Provide the (x, y) coordinate of the cell's center where the given text is located.  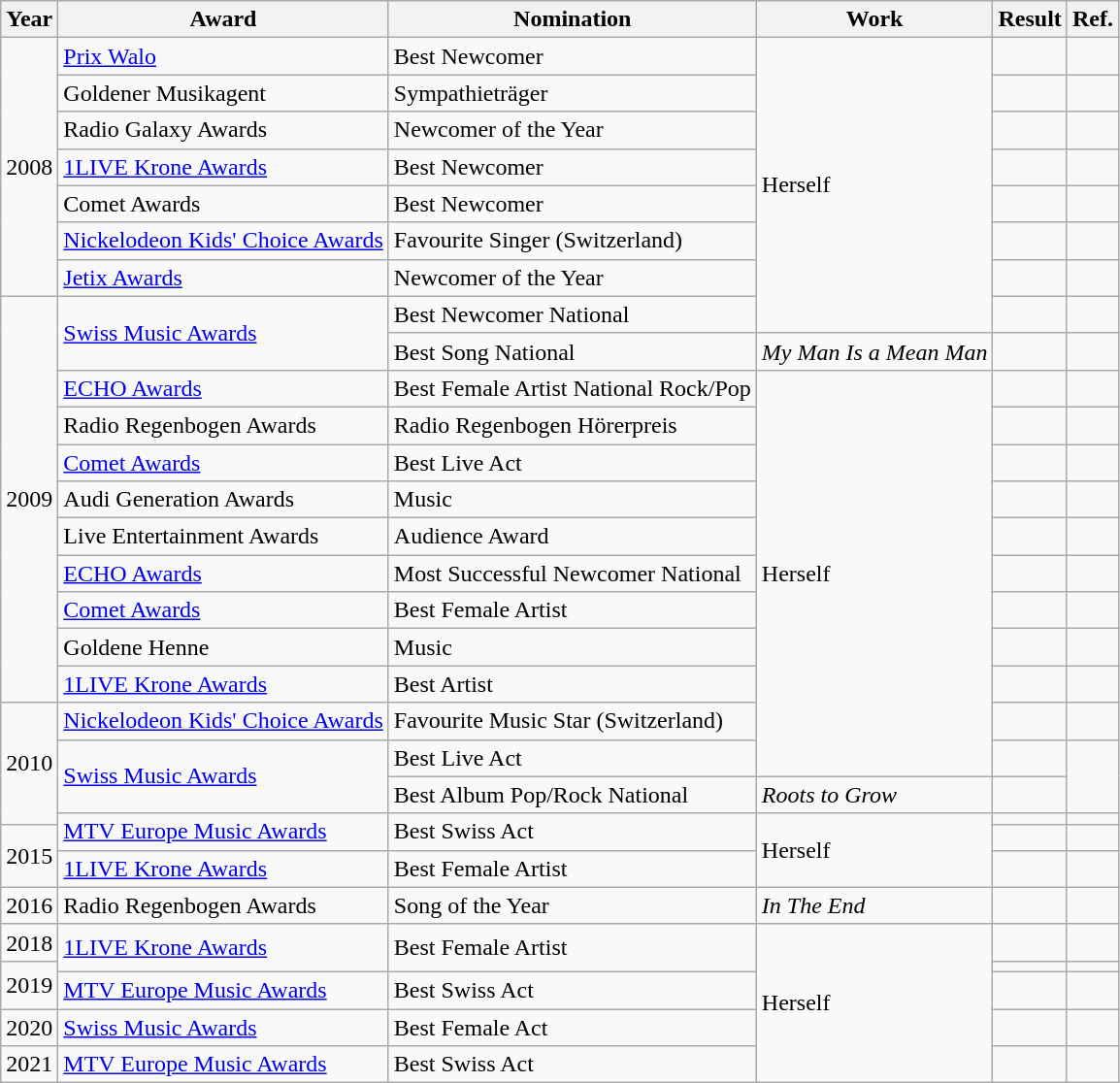
Work (874, 19)
Favourite Singer (Switzerland) (573, 241)
Result (1030, 19)
2021 (29, 1065)
Award (223, 19)
Best Female Act (573, 1028)
Goldene Henne (223, 647)
2016 (29, 905)
In The End (874, 905)
Radio Regenbogen Hörerpreis (573, 425)
My Man Is a Mean Man (874, 351)
Audi Generation Awards (223, 500)
Roots to Grow (874, 795)
Most Successful Newcomer National (573, 574)
2009 (29, 499)
2019 (29, 984)
2010 (29, 763)
Favourite Music Star (Switzerland) (573, 721)
2020 (29, 1028)
Live Entertainment Awards (223, 537)
Best Song National (573, 351)
2018 (29, 942)
Radio Galaxy Awards (223, 130)
Ref. (1093, 19)
Prix Walo (223, 56)
Audience Award (573, 537)
Nomination (573, 19)
Jetix Awards (223, 278)
Year (29, 19)
Best Artist (573, 684)
Goldener Musikagent (223, 93)
Sympathieträger (573, 93)
Best Female Artist National Rock/Pop (573, 388)
Song of the Year (573, 905)
Best Newcomer National (573, 314)
2015 (29, 856)
2008 (29, 167)
Best Album Pop/Rock National (573, 795)
